Provide the [X, Y] coordinate of the cell's center where the given text is located.  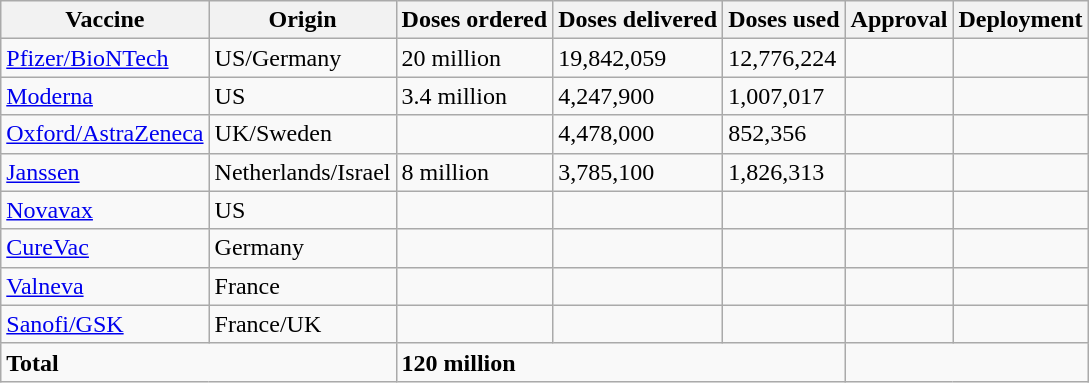
3.4 million [474, 96]
20 million [474, 58]
Doses delivered [638, 20]
Doses used [784, 20]
Pfizer/BioNTech [105, 58]
Germany [302, 248]
Origin [302, 20]
Total [198, 362]
Valneva [105, 286]
Moderna [105, 96]
Janssen [105, 172]
Novavax [105, 210]
Sanofi/GSK [105, 324]
19,842,059 [638, 58]
Approval [899, 20]
4,247,900 [638, 96]
US/Germany [302, 58]
CureVac [105, 248]
4,478,000 [638, 134]
3,785,100 [638, 172]
Netherlands/Israel [302, 172]
1,007,017 [784, 96]
France [302, 286]
852,356 [784, 134]
12,776,224 [784, 58]
Deployment [1020, 20]
120 million [620, 362]
Oxford/AstraZeneca [105, 134]
8 million [474, 172]
UK/Sweden [302, 134]
France/UK [302, 324]
1,826,313 [784, 172]
Vaccine [105, 20]
Doses ordered [474, 20]
